Extract the [x, y] coordinate from the center of the cell holding the provided text.  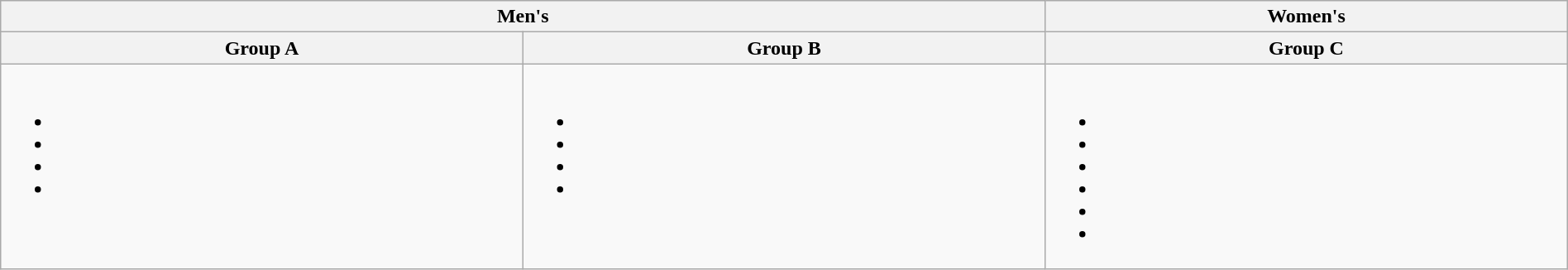
Group B [784, 48]
Women's [1307, 17]
Men's [523, 17]
Group A [262, 48]
Group C [1307, 48]
